Determine the (x, y) coordinate at the center of the cell enclosing the given text.  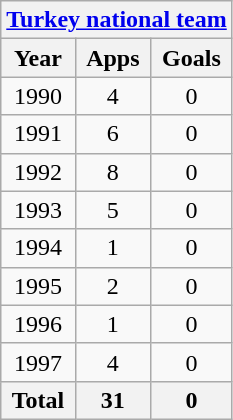
1992 (38, 172)
Turkey national team (117, 20)
6 (112, 134)
2 (112, 286)
1995 (38, 286)
5 (112, 210)
1994 (38, 248)
1990 (38, 96)
Total (38, 400)
1993 (38, 210)
Goals (192, 58)
Year (38, 58)
Apps (112, 58)
1997 (38, 362)
31 (112, 400)
1991 (38, 134)
1996 (38, 324)
8 (112, 172)
